From the cell containing the given text, extract its center point as [X, Y] coordinate. 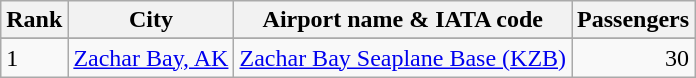
Zachar Bay Seaplane Base (KZB) [403, 58]
City [151, 20]
1 [34, 58]
Passengers [634, 20]
Airport name & IATA code [403, 20]
30 [634, 58]
Zachar Bay, AK [151, 58]
Rank [34, 20]
